Search for the cell housing the specified text and yield its (X, Y) center coordinate. 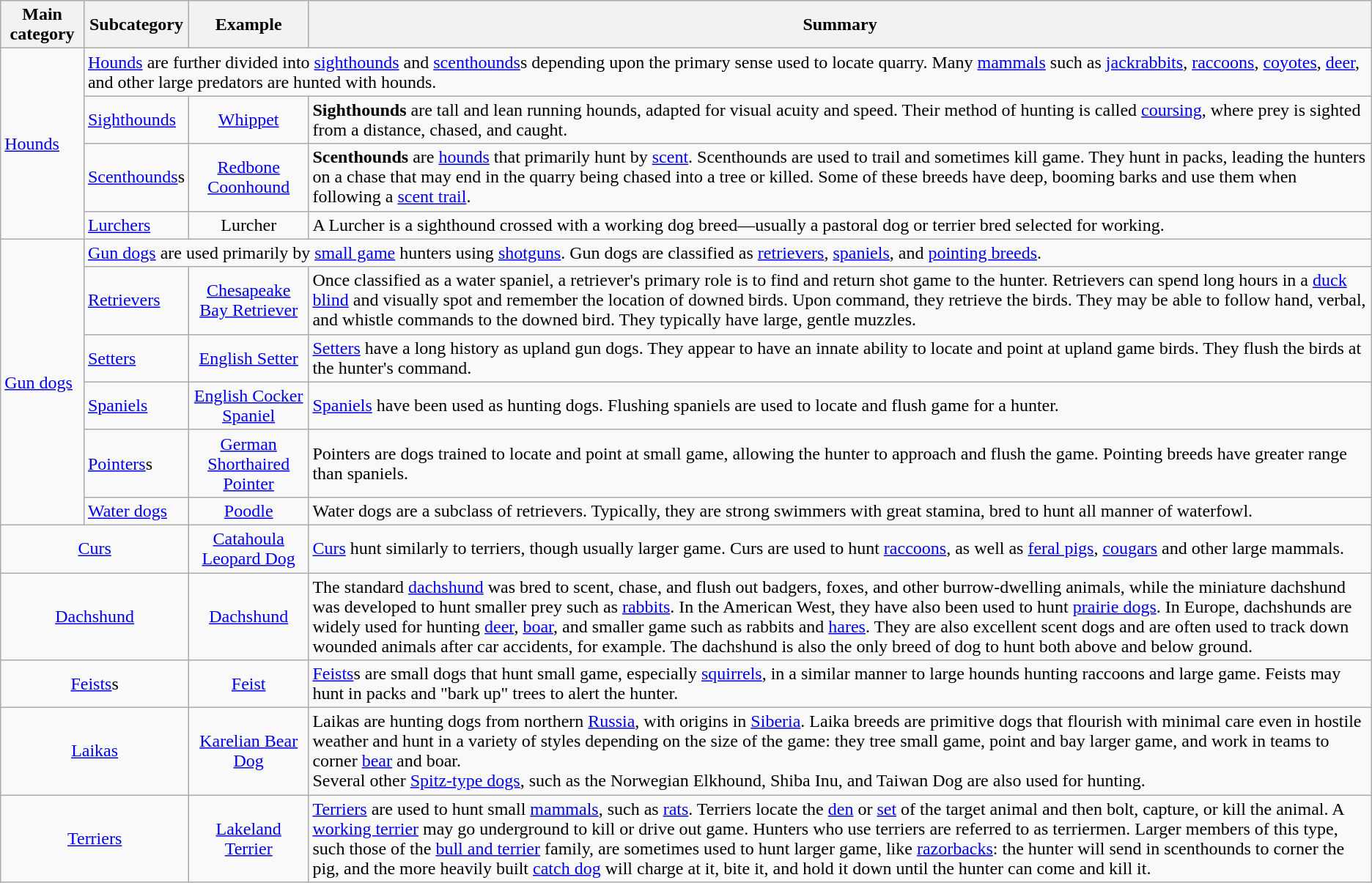
Feist (249, 684)
Lurcher (249, 225)
Retrievers (136, 300)
Hounds (43, 144)
Scenthoundss (136, 177)
Terriers (95, 838)
Laikas (95, 752)
English Setter (249, 358)
Karelian Bear Dog (249, 752)
Chesapeake Bay Retriever (249, 300)
Example (249, 25)
Lurchers (136, 225)
Whippet (249, 120)
Water dogs (136, 511)
A Lurcher is a sighthound crossed with a working dog breed—usually a pastoral dog or terrier bred selected for working. (840, 225)
Redbone Coonhound (249, 177)
Subcategory (136, 25)
Feistss (95, 684)
Setters (136, 358)
Spaniels have been used as hunting dogs. Flushing spaniels are used to locate and flush game for a hunter. (840, 406)
English Cocker Spaniel (249, 406)
Sighthounds (136, 120)
Poodle (249, 511)
Curs hunt similarly to terriers, though usually larger game. Curs are used to hunt raccoons, as well as feral pigs, cougars and other large mammals. (840, 548)
Curs (95, 548)
Main category (43, 25)
Summary (840, 25)
Water dogs are a subclass of retrievers. Typically, they are strong swimmers with great stamina, bred to hunt all manner of waterfowl. (840, 511)
Catahoula Leopard Dog (249, 548)
German Shorthaired Pointer (249, 463)
Gun dogs are used primarily by small game hunters using shotguns. Gun dogs are classified as retrievers, spaniels, and pointing breeds. (727, 253)
Spaniels (136, 406)
Gun dogs (43, 382)
Pointerss (136, 463)
Lakeland Terrier (249, 838)
